Search for the cell housing the specified text and yield its (X, Y) center coordinate. 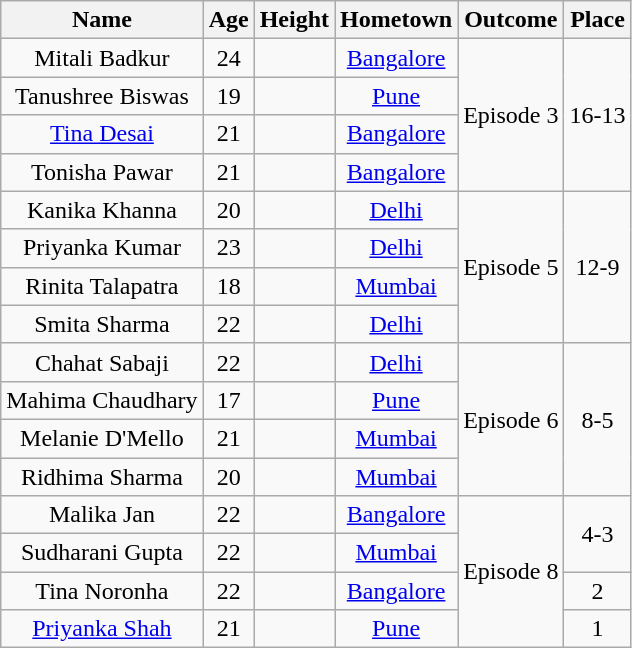
Height (294, 20)
Episode 3 (511, 115)
Mahima Chaudhary (102, 400)
Tanushree Biswas (102, 96)
Priyanka Kumar (102, 248)
23 (228, 248)
Kanika Khanna (102, 210)
Outcome (511, 20)
Rinita Talapatra (102, 286)
Melanie D'Mello (102, 438)
19 (228, 96)
Episode 6 (511, 419)
Episode 5 (511, 267)
4-3 (598, 534)
Episode 8 (511, 572)
Hometown (396, 20)
1 (598, 629)
Age (228, 20)
Tina Desai (102, 134)
Ridhima Sharma (102, 477)
Smita Sharma (102, 324)
Tina Noronha (102, 591)
Mitali Badkur (102, 58)
2 (598, 591)
16-13 (598, 115)
Place (598, 20)
Tonisha Pawar (102, 172)
17 (228, 400)
12-9 (598, 267)
Name (102, 20)
Chahat Sabaji (102, 362)
Sudharani Gupta (102, 553)
Priyanka Shah (102, 629)
Malika Jan (102, 515)
8-5 (598, 419)
18 (228, 286)
24 (228, 58)
